Capture the cell that displays the provided text and extract its (x, y) central coordinate. 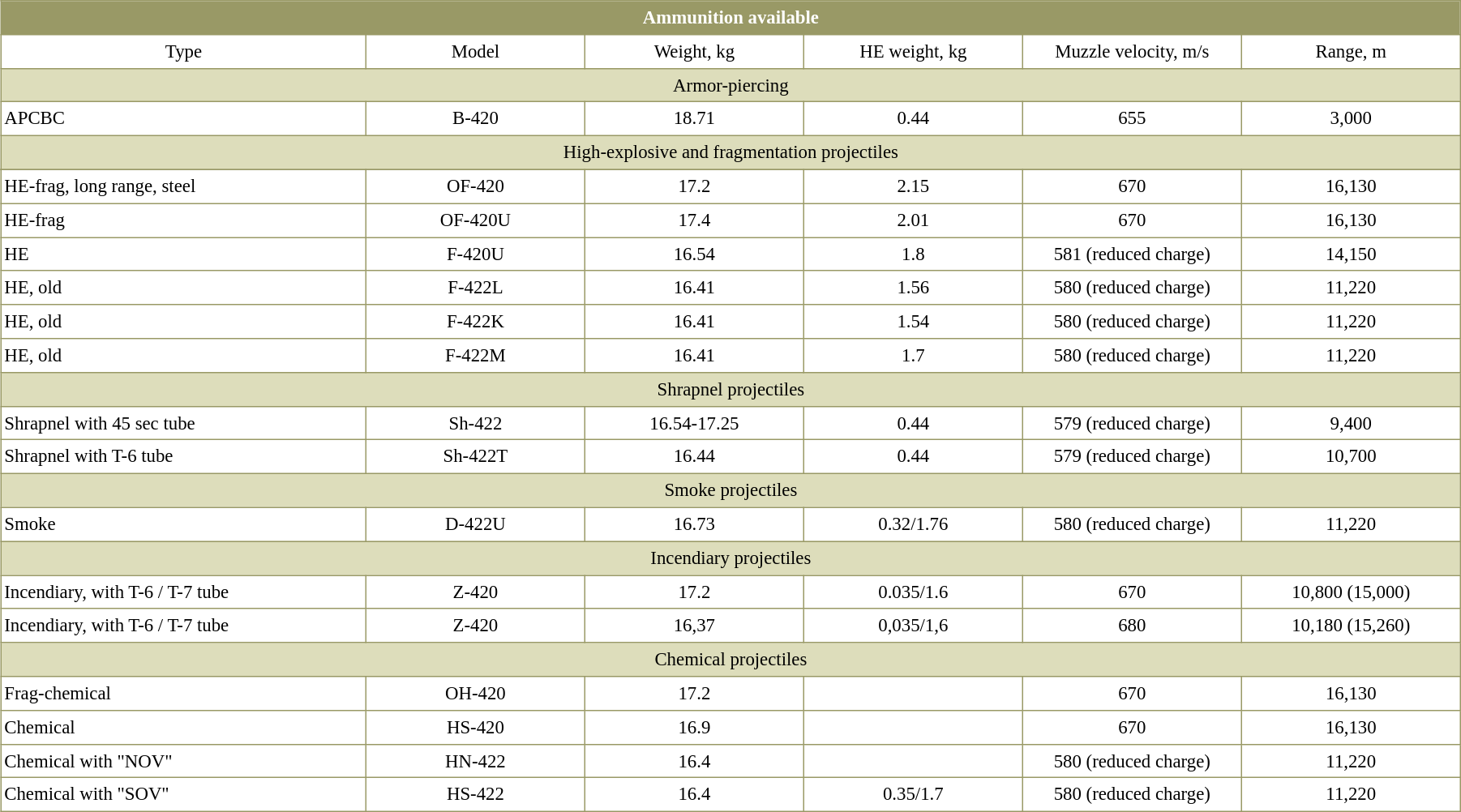
Chemical projectiles (731, 660)
16.9 (694, 727)
F-422L (475, 288)
HE (184, 254)
Armor-piercing (731, 85)
F-422K (475, 322)
Frag-chemical (184, 694)
Chemical with "SOV" (184, 795)
HS-420 (475, 727)
16.44 (694, 457)
HN-422 (475, 761)
9,400 (1351, 423)
1.56 (913, 288)
Weight, kg (694, 51)
APCBC (184, 119)
655 (1132, 119)
10,800 (15,000) (1351, 592)
HS-422 (475, 795)
Chemical with "NOV" (184, 761)
2.01 (913, 220)
14,150 (1351, 254)
Chemical (184, 727)
Smoke projectiles (731, 490)
16.54 (694, 254)
Model (475, 51)
1.54 (913, 322)
Incendiary projectiles (731, 558)
1.7 (913, 356)
Range, m (1351, 51)
High-explosive and fragmentation projectiles (731, 153)
18.71 (694, 119)
10,180 (15,260) (1351, 626)
3,000 (1351, 119)
Shrapnel projectiles (731, 389)
D-422U (475, 524)
Ammunition available (731, 18)
F-420U (475, 254)
680 (1132, 626)
OF-420U (475, 220)
0,035/1,6 (913, 626)
Sh-422T (475, 457)
Sh-422 (475, 423)
Type (184, 51)
10,700 (1351, 457)
16,37 (694, 626)
Muzzle velocity, m/s (1132, 51)
16.54-17.25 (694, 423)
17.4 (694, 220)
HE weight, kg (913, 51)
0.32/1.76 (913, 524)
0.35/1.7 (913, 795)
HE-frag, long range, steel (184, 186)
F-422M (475, 356)
HE-frag (184, 220)
B-420 (475, 119)
OH-420 (475, 694)
16.73 (694, 524)
2.15 (913, 186)
Shrapnel with 45 sec tube (184, 423)
OF-420 (475, 186)
581 (reduced charge) (1132, 254)
1.8 (913, 254)
Smoke (184, 524)
0.035/1.6 (913, 592)
Shrapnel with T-6 tube (184, 457)
